Extract the [x, y] coordinate from the center of the cell holding the provided text.  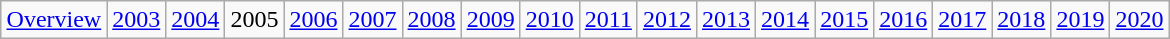
2019 [1080, 20]
2007 [372, 20]
2009 [490, 20]
2013 [726, 20]
2005 [254, 20]
2012 [666, 20]
2018 [1022, 20]
2003 [136, 20]
Overview [54, 20]
2006 [314, 20]
2008 [432, 20]
2004 [196, 20]
2010 [550, 20]
2016 [904, 20]
2015 [844, 20]
2020 [1140, 20]
2014 [786, 20]
2017 [962, 20]
2011 [608, 20]
